Pinpoint the cell where the given text exists, returning its (x, y) midpoint coordinate. 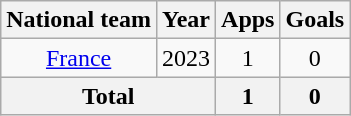
2023 (186, 58)
National team (79, 20)
France (79, 58)
Goals (315, 20)
Total (108, 96)
Apps (248, 20)
Year (186, 20)
